Search for the cell housing the specified text and yield its (X, Y) center coordinate. 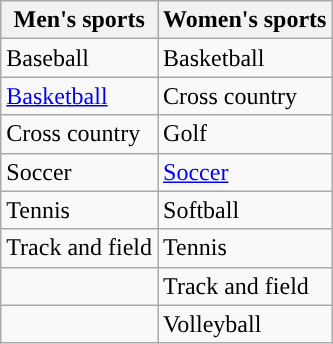
Softball (245, 210)
Volleyball (245, 324)
Baseball (80, 58)
Women's sports (245, 20)
Golf (245, 134)
Men's sports (80, 20)
